Find where the given text appears and provide that cell's center as [x, y] coordinate. 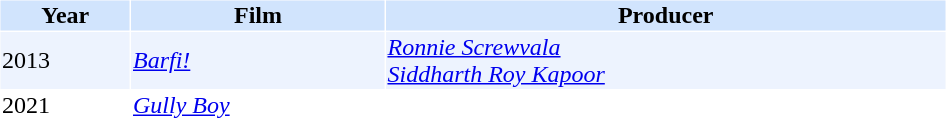
2013 [64, 60]
Film [258, 15]
Barfi! [258, 60]
Ronnie Screwvala Siddharth Roy Kapoor [666, 60]
Producer [666, 15]
Year [64, 15]
